Extract the [x, y] coordinate from the center of the cell holding the provided text.  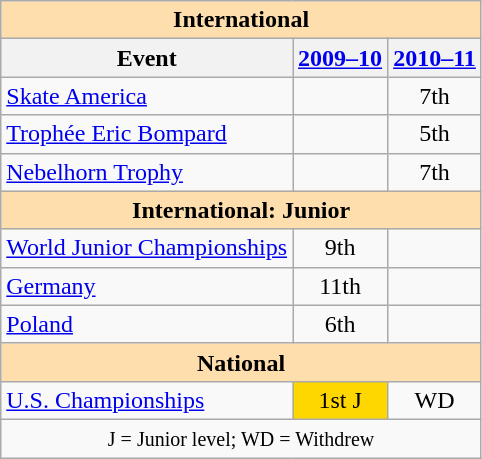
2009–10 [340, 58]
International [242, 20]
Event [147, 58]
Germany [147, 286]
International: Junior [242, 210]
5th [435, 134]
Skate America [147, 96]
J = Junior level; WD = Withdrew [242, 438]
U.S. Championships [147, 400]
Nebelhorn Trophy [147, 172]
6th [340, 324]
Trophée Eric Bompard [147, 134]
2010–11 [435, 58]
9th [340, 248]
World Junior Championships [147, 248]
WD [435, 400]
1st J [340, 400]
Poland [147, 324]
11th [340, 286]
National [242, 362]
